Locate the cell with the specified text and output its (X, Y) center coordinate. 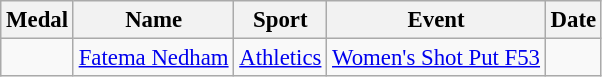
Event (436, 20)
Date (573, 20)
Medal (38, 20)
Sport (280, 20)
Name (154, 20)
Women's Shot Put F53 (436, 58)
Athletics (280, 58)
Fatema Nedham (154, 58)
